Find where the given text appears and provide that cell's center as (X, Y) coordinate. 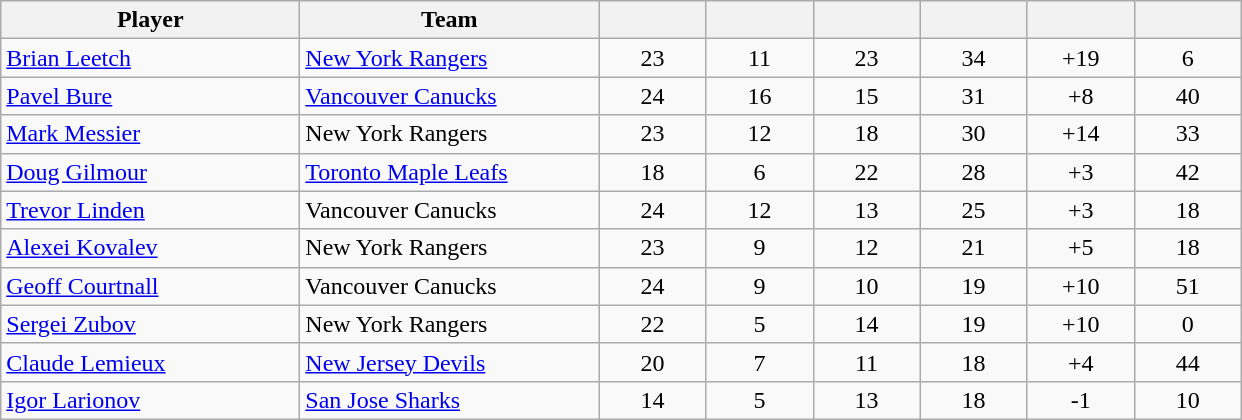
51 (1188, 286)
44 (1188, 362)
Sergei Zubov (150, 324)
25 (974, 210)
30 (974, 134)
21 (974, 248)
+14 (1080, 134)
Mark Messier (150, 134)
0 (1188, 324)
16 (760, 96)
7 (760, 362)
-1 (1080, 400)
Team (450, 20)
34 (974, 58)
Igor Larionov (150, 400)
+4 (1080, 362)
San Jose Sharks (450, 400)
42 (1188, 172)
Trevor Linden (150, 210)
15 (866, 96)
Toronto Maple Leafs (450, 172)
Doug Gilmour (150, 172)
31 (974, 96)
28 (974, 172)
Player (150, 20)
Pavel Bure (150, 96)
+8 (1080, 96)
Claude Lemieux (150, 362)
33 (1188, 134)
Geoff Courtnall (150, 286)
+19 (1080, 58)
40 (1188, 96)
New Jersey Devils (450, 362)
Alexei Kovalev (150, 248)
20 (652, 362)
+5 (1080, 248)
Brian Leetch (150, 58)
